From the cell containing the given text, extract its center point as [X, Y] coordinate. 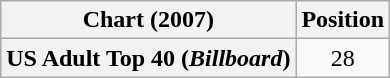
US Adult Top 40 (Billboard) [148, 58]
28 [343, 58]
Chart (2007) [148, 20]
Position [343, 20]
